For the text-containing cell, return its midpoint in (X, Y) coordinate format. 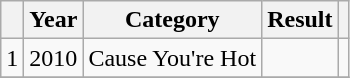
Cause You're Hot (172, 58)
Category (172, 20)
Result (300, 20)
2010 (54, 58)
1 (12, 58)
Year (54, 20)
